For the text-containing cell, return its midpoint in (x, y) coordinate format. 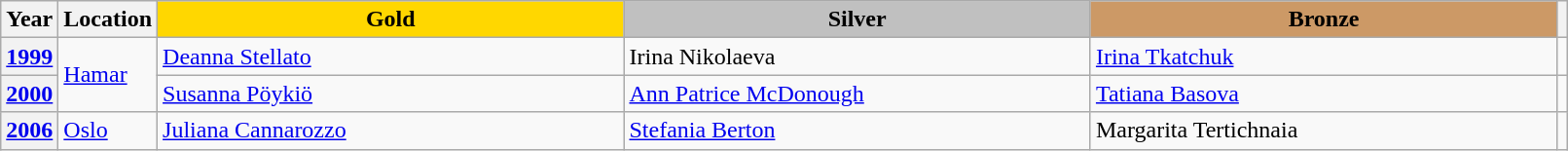
Oslo (108, 131)
Deanna Stellato (391, 57)
Ann Patrice McDonough (857, 94)
Hamar (108, 75)
2000 (29, 94)
Location (108, 19)
2006 (29, 131)
Gold (391, 19)
Susanna Pöykiö (391, 94)
Margarita Tertichnaia (1324, 131)
Silver (857, 19)
Stefania Berton (857, 131)
Irina Tkatchuk (1324, 57)
1999 (29, 57)
Juliana Cannarozzo (391, 131)
Year (29, 19)
Bronze (1324, 19)
Irina Nikolaeva (857, 57)
Tatiana Basova (1324, 94)
